Return the (X, Y) coordinate for the center point of the cell that contains the specified text.  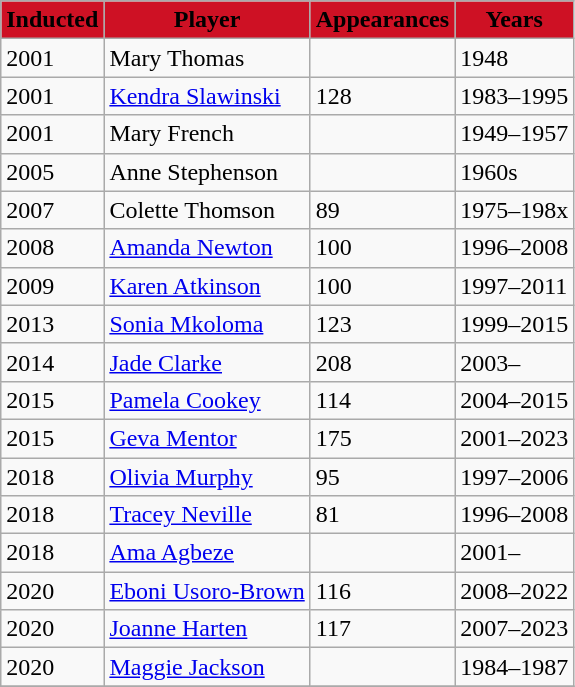
Appearances (382, 20)
114 (382, 400)
208 (382, 362)
Anne Stephenson (207, 172)
1997–2006 (514, 477)
Sonia Mkoloma (207, 324)
2001– (514, 553)
Kendra Slawinski (207, 96)
2008 (52, 248)
2007 (52, 210)
117 (382, 629)
1997–2011 (514, 286)
1960s (514, 172)
Pamela Cookey (207, 400)
116 (382, 591)
Tracey Neville (207, 515)
Karen Atkinson (207, 286)
1975–198x (514, 210)
128 (382, 96)
1948 (514, 58)
2001–2023 (514, 438)
Ama Agbeze (207, 553)
2007–2023 (514, 629)
2004–2015 (514, 400)
Mary French (207, 134)
Joanne Harten (207, 629)
2013 (52, 324)
Eboni Usoro-Brown (207, 591)
Jade Clarke (207, 362)
Maggie Jackson (207, 667)
2009 (52, 286)
2008–2022 (514, 591)
Colette Thomson (207, 210)
Mary Thomas (207, 58)
2005 (52, 172)
1949–1957 (514, 134)
81 (382, 515)
89 (382, 210)
1983–1995 (514, 96)
175 (382, 438)
Years (514, 20)
Amanda Newton (207, 248)
Geva Mentor (207, 438)
123 (382, 324)
95 (382, 477)
2014 (52, 362)
Olivia Murphy (207, 477)
2003– (514, 362)
1999–2015 (514, 324)
Player (207, 20)
1984–1987 (514, 667)
Inducted (52, 20)
